Locate the cell with the specified text and output its (X, Y) center coordinate. 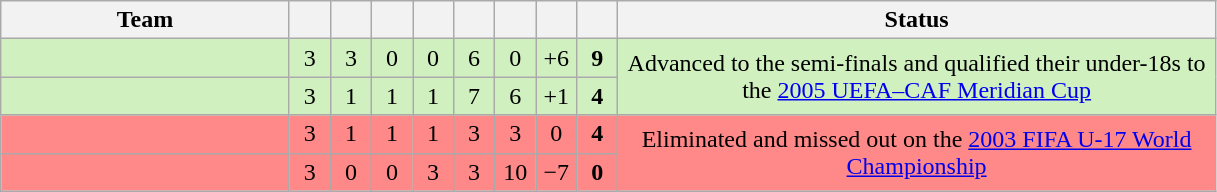
−7 (556, 172)
Team (146, 20)
+6 (556, 58)
Status (917, 20)
Eliminated and missed out on the 2003 FIFA U-17 World Championship (917, 153)
7 (474, 96)
+1 (556, 96)
10 (516, 172)
9 (598, 58)
Advanced to the semi-finals and qualified their under-18s to the 2005 UEFA–CAF Meridian Cup (917, 77)
